From the cell containing the given text, extract its center point as (X, Y) coordinate. 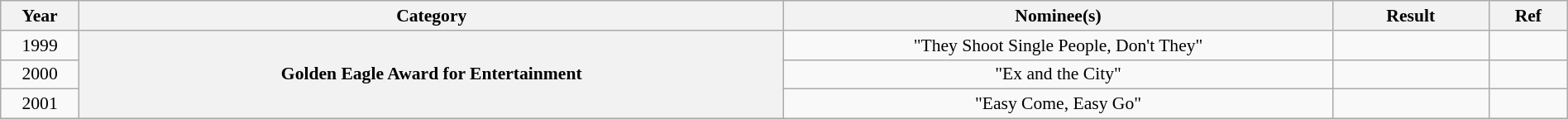
"They Shoot Single People, Don't They" (1059, 45)
Result (1411, 16)
Category (432, 16)
"Easy Come, Easy Go" (1059, 104)
2001 (40, 104)
Year (40, 16)
Golden Eagle Award for Entertainment (432, 74)
Nominee(s) (1059, 16)
Ref (1528, 16)
"Ex and the City" (1059, 74)
2000 (40, 74)
1999 (40, 45)
